For the text-containing cell, return its midpoint in (x, y) coordinate format. 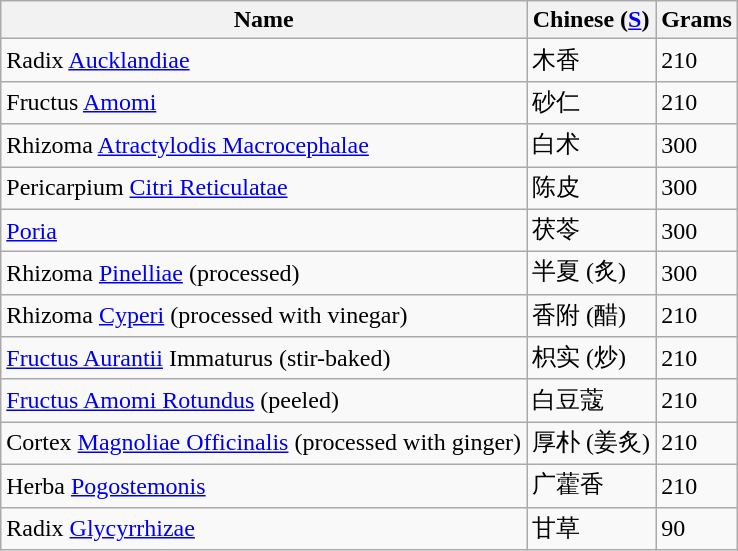
白豆蔻 (592, 400)
Cortex Magnoliae Officinalis (processed with ginger) (264, 444)
Fructus Amomi Rotundus (peeled) (264, 400)
Fructus Amomi (264, 102)
Rhizoma Pinelliae (processed) (264, 274)
Pericarpium Citri Reticulatae (264, 188)
Poria (264, 230)
半夏 (炙) (592, 274)
Name (264, 20)
Rhizoma Atractylodis Macrocephalae (264, 146)
Radix Glycyrrhizae (264, 528)
砂仁 (592, 102)
Radix Aucklandiae (264, 60)
甘草 (592, 528)
茯苓 (592, 230)
陈皮 (592, 188)
白术 (592, 146)
Herba Pogostemonis (264, 486)
木香 (592, 60)
Fructus Aurantii Immaturus (stir-baked) (264, 358)
90 (697, 528)
Rhizoma Cyperi (processed with vinegar) (264, 316)
Grams (697, 20)
广藿香 (592, 486)
香附 (醋) (592, 316)
厚朴 (姜炙) (592, 444)
枳实 (炒) (592, 358)
Chinese (S) (592, 20)
